For the text-containing cell, return its midpoint in (X, Y) coordinate format. 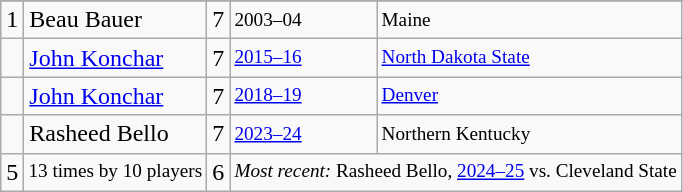
Beau Bauer (116, 20)
1 (12, 20)
6 (218, 172)
2015–16 (304, 58)
2018–19 (304, 96)
North Dakota State (529, 58)
Most recent: Rasheed Bello, 2024–25 vs. Cleveland State (456, 172)
Northern Kentucky (529, 134)
2003–04 (304, 20)
2023–24 (304, 134)
Denver (529, 96)
Maine (529, 20)
13 times by 10 players (116, 172)
Rasheed Bello (116, 134)
5 (12, 172)
